From the cell containing the given text, extract its center point as (X, Y) coordinate. 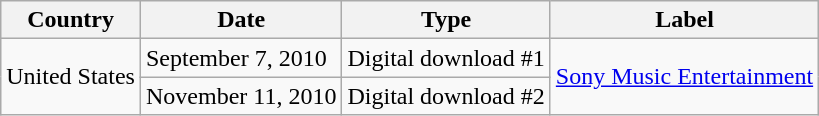
Date (240, 20)
Label (684, 20)
Digital download #2 (446, 96)
Sony Music Entertainment (684, 77)
United States (71, 77)
Type (446, 20)
Digital download #1 (446, 58)
September 7, 2010 (240, 58)
November 11, 2010 (240, 96)
Country (71, 20)
